Return [X, Y] of the center of cell containing provided text 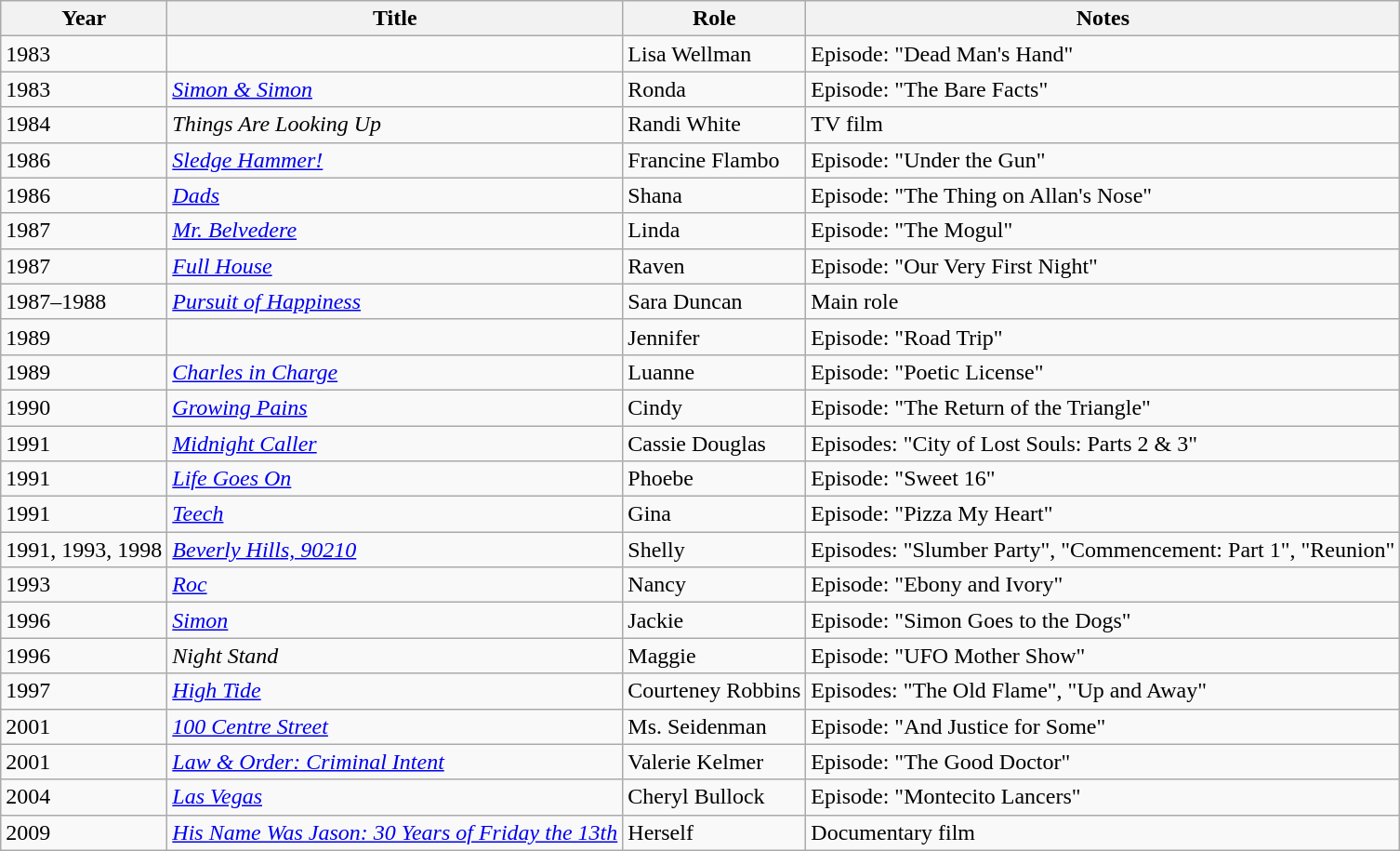
Episode: "Simon Goes to the Dogs" [1103, 620]
Episode: "Ebony and Ivory" [1103, 585]
Cindy [714, 407]
Roc [395, 585]
100 Centre Street [395, 726]
Jennifer [714, 337]
Shana [714, 195]
His Name Was Jason: 30 Years of Friday the 13th [395, 832]
Episode: "Poetic License" [1103, 372]
Episode: "The Return of the Triangle" [1103, 407]
Episodes: "City of Lost Souls: Parts 2 & 3" [1103, 444]
Documentary film [1103, 832]
Things Are Looking Up [395, 125]
Charles in Charge [395, 372]
Episode: "The Thing on Allan's Nose" [1103, 195]
Teech [395, 514]
Episode: "Sweet 16" [1103, 479]
Francine Flambo [714, 160]
High Tide [395, 691]
Cassie Douglas [714, 444]
Phoebe [714, 479]
Shelly [714, 550]
Episode: "Under the Gun" [1103, 160]
Main role [1103, 301]
Year [84, 19]
Sara Duncan [714, 301]
Randi White [714, 125]
Las Vegas [395, 797]
Sledge Hammer! [395, 160]
Gina [714, 514]
Full House [395, 266]
Episode: "UFO Mother Show" [1103, 656]
Episode: "The Mogul" [1103, 231]
Jackie [714, 620]
Maggie [714, 656]
Simon & Simon [395, 89]
1997 [84, 691]
Beverly Hills, 90210 [395, 550]
Title [395, 19]
Night Stand [395, 656]
Episode: "The Good Doctor" [1103, 762]
Ms. Seidenman [714, 726]
Role [714, 19]
Linda [714, 231]
Midnight Caller [395, 444]
Life Goes On [395, 479]
TV film [1103, 125]
Mr. Belvedere [395, 231]
Episode: "Dead Man's Hand" [1103, 54]
Episode: "The Bare Facts" [1103, 89]
Valerie Kelmer [714, 762]
Raven [714, 266]
1984 [84, 125]
Episodes: "Slumber Party", "Commencement: Part 1", "Reunion" [1103, 550]
1993 [84, 585]
Nancy [714, 585]
Growing Pains [395, 407]
Lisa Wellman [714, 54]
Episode: "Our Very First Night" [1103, 266]
Notes [1103, 19]
2009 [84, 832]
Luanne [714, 372]
Dads [395, 195]
Episode: "Road Trip" [1103, 337]
Law & Order: Criminal Intent [395, 762]
Episode: "And Justice for Some" [1103, 726]
1990 [84, 407]
Cheryl Bullock [714, 797]
1991, 1993, 1998 [84, 550]
Pursuit of Happiness [395, 301]
Episodes: "The Old Flame", "Up and Away" [1103, 691]
Episode: "Pizza My Heart" [1103, 514]
Ronda [714, 89]
1987–1988 [84, 301]
Herself [714, 832]
Courteney Robbins [714, 691]
Simon [395, 620]
Episode: "Montecito Lancers" [1103, 797]
2004 [84, 797]
